Capture the cell that displays the provided text and extract its (x, y) central coordinate. 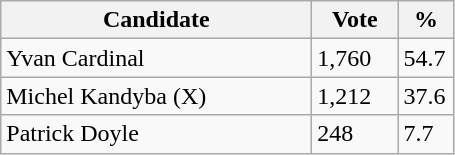
Yvan Cardinal (156, 58)
Michel Kandyba (X) (156, 96)
7.7 (426, 134)
54.7 (426, 58)
1,760 (355, 58)
Patrick Doyle (156, 134)
% (426, 20)
1,212 (355, 96)
248 (355, 134)
Candidate (156, 20)
37.6 (426, 96)
Vote (355, 20)
